Capture the cell that displays the provided text and extract its [X, Y] central coordinate. 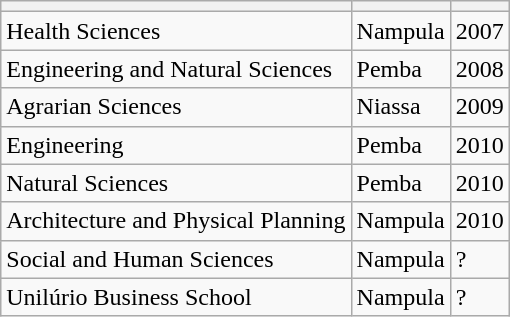
Natural Sciences [176, 183]
Health Sciences [176, 31]
Architecture and Physical Planning [176, 221]
Agrarian Sciences [176, 107]
Unilúrio Business School [176, 297]
Engineering [176, 145]
Engineering and Natural Sciences [176, 69]
2007 [480, 31]
Social and Human Sciences [176, 259]
2008 [480, 69]
Niassa [400, 107]
2009 [480, 107]
